Locate the cell with the specified text and output its (X, Y) center coordinate. 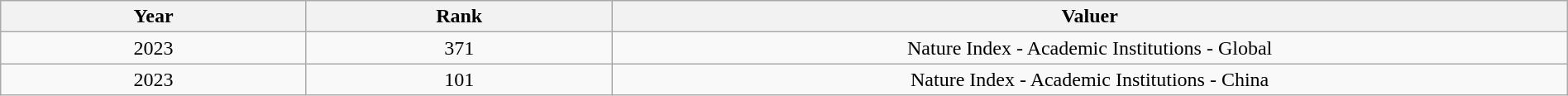
371 (459, 48)
Nature Index - Academic Institutions - China (1090, 79)
101 (459, 79)
Year (154, 17)
Valuer (1090, 17)
Nature Index - Academic Institutions - Global (1090, 48)
Rank (459, 17)
